Capture the cell that displays the provided text and extract its (X, Y) central coordinate. 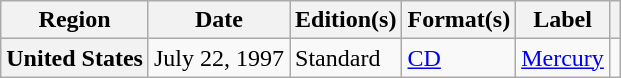
Date (218, 20)
Format(s) (459, 20)
Region (75, 20)
Edition(s) (346, 20)
Mercury (563, 58)
Label (563, 20)
Standard (346, 58)
July 22, 1997 (218, 58)
United States (75, 58)
CD (459, 58)
